Search for the cell housing the specified text and yield its [X, Y] center coordinate. 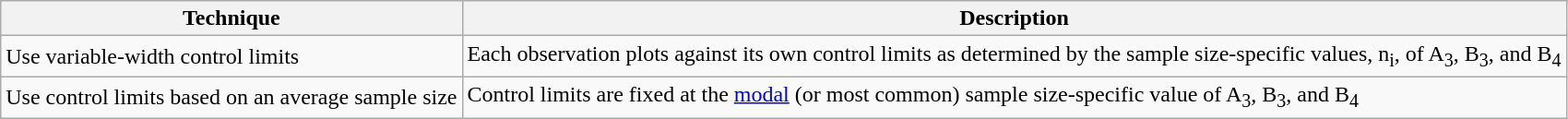
Each observation plots against its own control limits as determined by the sample size-specific values, ni, of A3, B3, and B4 [1015, 56]
Control limits are fixed at the modal (or most common) sample size-specific value of A3, B3, and B4 [1015, 97]
Technique [232, 18]
Description [1015, 18]
Use variable-width control limits [232, 56]
Use control limits based on an average sample size [232, 97]
